Return (X, Y) of the center of cell containing provided text 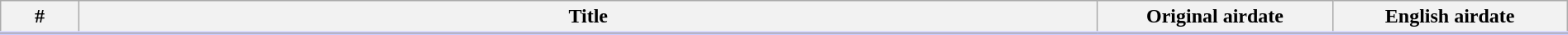
Original airdate (1215, 17)
English airdate (1450, 17)
Title (587, 17)
# (40, 17)
